Return (x, y) of the center of cell containing provided text 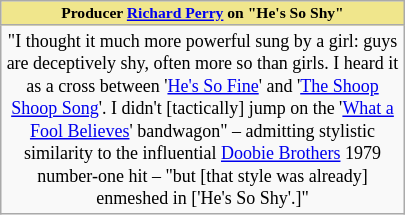
Producer Richard Perry on "He's So Shy" (203, 13)
